Provide the (X, Y) coordinate of the cell's center where the given text is located.  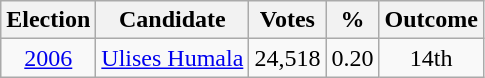
Election (48, 20)
24,518 (288, 58)
2006 (48, 58)
Votes (288, 20)
Outcome (431, 20)
0.20 (352, 58)
Candidate (172, 20)
% (352, 20)
Ulises Humala (172, 58)
14th (431, 58)
